For the text-containing cell, return its midpoint in (x, y) coordinate format. 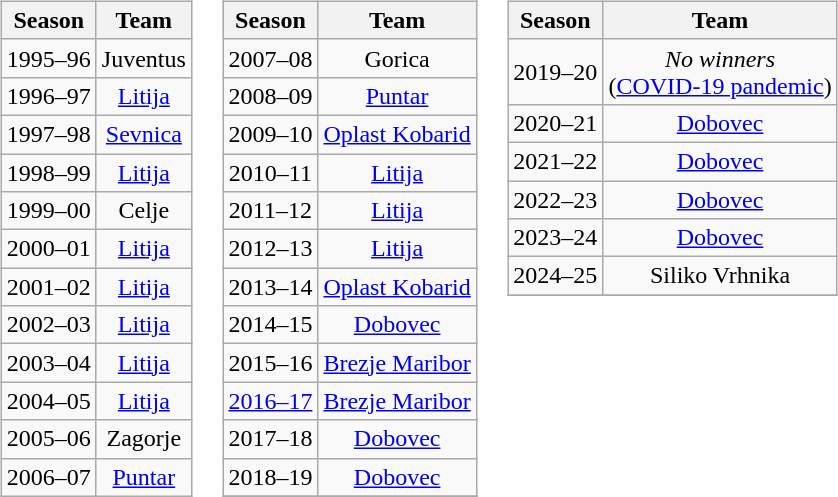
2018–19 (270, 477)
2014–15 (270, 325)
2024–25 (556, 276)
Celje (144, 211)
2006–07 (48, 477)
2011–12 (270, 211)
2020–21 (556, 123)
2007–08 (270, 58)
1995–96 (48, 58)
2019–20 (556, 72)
2008–09 (270, 96)
2013–14 (270, 287)
1998–99 (48, 173)
2002–03 (48, 325)
2001–02 (48, 287)
2015–16 (270, 363)
2004–05 (48, 401)
2012–13 (270, 249)
1996–97 (48, 96)
2023–24 (556, 238)
2021–22 (556, 161)
1997–98 (48, 134)
2005–06 (48, 439)
2003–04 (48, 363)
Gorica (397, 58)
2010–11 (270, 173)
Siliko Vrhnika (720, 276)
2009–10 (270, 134)
1999–00 (48, 211)
2016–17 (270, 401)
Zagorje (144, 439)
2022–23 (556, 199)
2000–01 (48, 249)
2017–18 (270, 439)
No winners(COVID-19 pandemic) (720, 72)
Juventus (144, 58)
Sevnica (144, 134)
